Identify which cell holds the provided text, then report its [x, y] central coordinate. 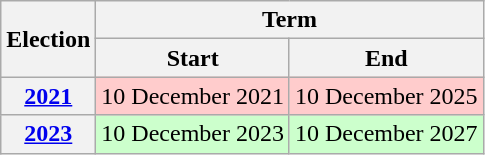
10 December 2025 [386, 96]
10 December 2027 [386, 134]
Start [193, 58]
Term [290, 20]
2021 [48, 96]
10 December 2021 [193, 96]
End [386, 58]
10 December 2023 [193, 134]
Election [48, 39]
2023 [48, 134]
